Search for the cell housing the specified text and yield its (X, Y) center coordinate. 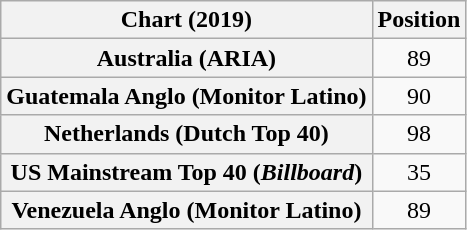
Netherlands (Dutch Top 40) (186, 134)
98 (419, 134)
Chart (2019) (186, 20)
Venezuela Anglo (Monitor Latino) (186, 210)
35 (419, 172)
Australia (ARIA) (186, 58)
90 (419, 96)
Position (419, 20)
Guatemala Anglo (Monitor Latino) (186, 96)
US Mainstream Top 40 (Billboard) (186, 172)
